Return (x, y) of the center of cell containing provided text 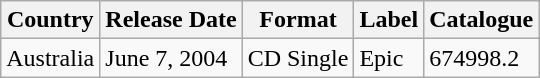
CD Single (298, 58)
Epic (389, 58)
Format (298, 20)
Label (389, 20)
Catalogue (482, 20)
674998.2 (482, 58)
Country (50, 20)
June 7, 2004 (171, 58)
Release Date (171, 20)
Australia (50, 58)
